Provide the (x, y) coordinate of the cell's center where the given text is located.  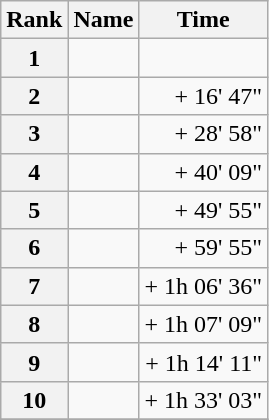
+ 59' 55" (204, 248)
Name (104, 20)
6 (34, 248)
2 (34, 96)
Rank (34, 20)
+ 16' 47" (204, 96)
8 (34, 324)
1 (34, 58)
9 (34, 362)
4 (34, 172)
+ 28' 58" (204, 134)
+ 49' 55" (204, 210)
+ 1h 07' 09" (204, 324)
3 (34, 134)
+ 1h 06' 36" (204, 286)
+ 1h 14' 11" (204, 362)
7 (34, 286)
+ 1h 33' 03" (204, 400)
+ 40' 09" (204, 172)
Time (204, 20)
10 (34, 400)
5 (34, 210)
